Identify which cell holds the provided text, then report its [x, y] central coordinate. 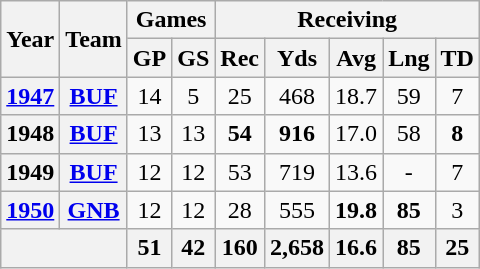
16.6 [356, 248]
Avg [356, 58]
5 [194, 96]
GP [149, 58]
53 [240, 172]
28 [240, 210]
59 [409, 96]
3 [457, 210]
51 [149, 248]
468 [298, 96]
19.8 [356, 210]
555 [298, 210]
2,658 [298, 248]
42 [194, 248]
Team [94, 39]
TD [457, 58]
719 [298, 172]
916 [298, 134]
GS [194, 58]
Yds [298, 58]
18.7 [356, 96]
1948 [30, 134]
17.0 [356, 134]
1947 [30, 96]
- [409, 172]
54 [240, 134]
Lng [409, 58]
GNB [94, 210]
Rec [240, 58]
1949 [30, 172]
8 [457, 134]
Year [30, 39]
Receiving [348, 20]
58 [409, 134]
160 [240, 248]
Games [170, 20]
13.6 [356, 172]
14 [149, 96]
1950 [30, 210]
